Scan for the cell matching the given text and deliver its [X, Y] coordinate at center. 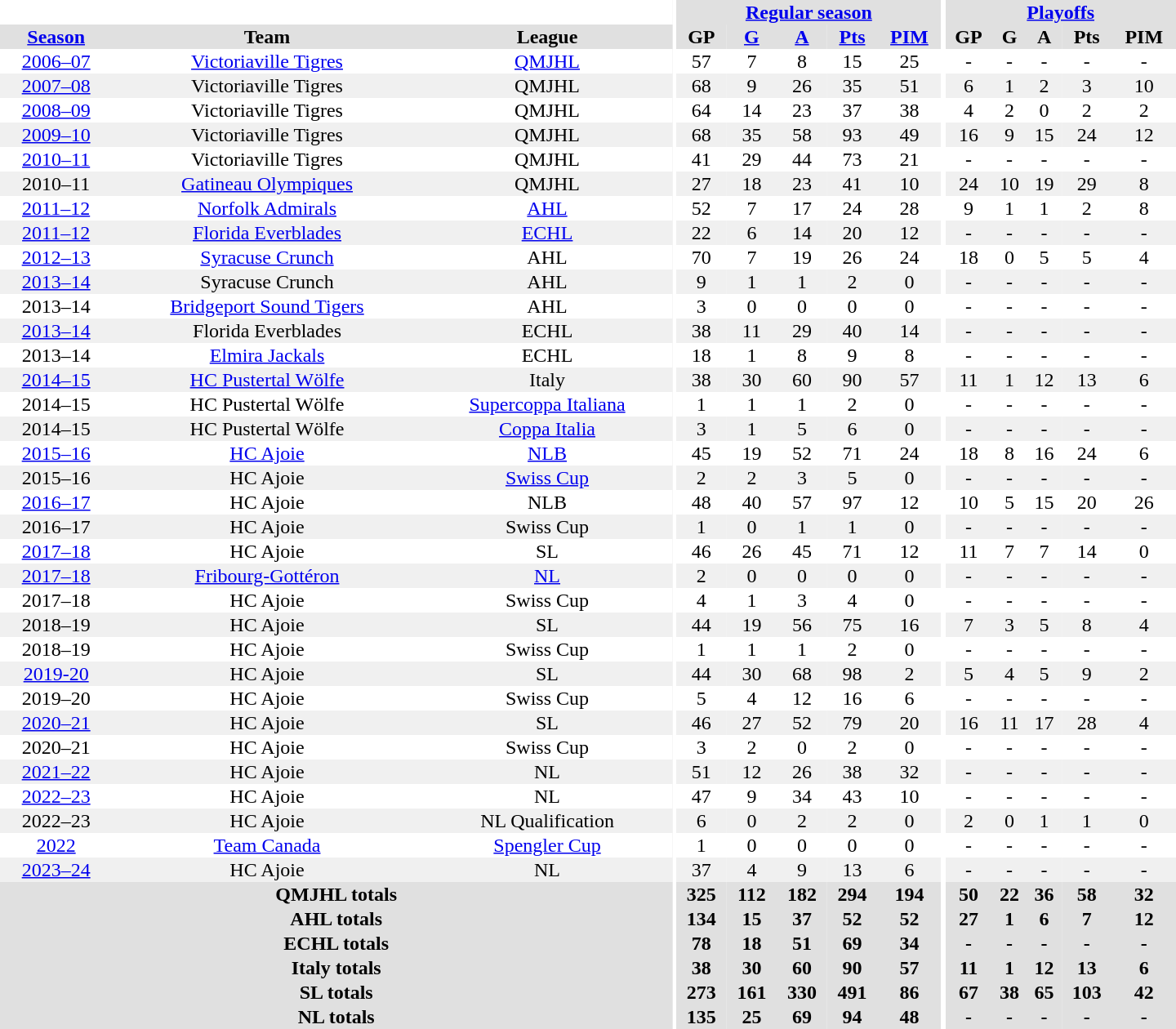
86 [909, 992]
73 [853, 159]
134 [702, 919]
79 [853, 723]
Season [56, 37]
65 [1044, 992]
194 [909, 894]
Fribourg-Gottéron [266, 576]
67 [969, 992]
98 [853, 674]
2006–07 [56, 61]
97 [853, 502]
49 [909, 135]
NL Qualification [547, 821]
78 [702, 943]
Team [266, 37]
325 [702, 894]
2022 [56, 845]
Italy [547, 380]
47 [702, 796]
2012–13 [56, 257]
Bridgeport Sound Tigers [266, 306]
94 [853, 1017]
42 [1143, 992]
Team Canada [266, 845]
21 [909, 159]
Gatineau Olympiques [266, 184]
QMJHL totals [336, 894]
75 [853, 625]
Supercoppa Italiana [547, 404]
294 [853, 894]
2008–09 [56, 110]
2021–22 [56, 772]
Spengler Cup [547, 845]
56 [802, 625]
64 [702, 110]
93 [853, 135]
273 [702, 992]
AHL totals [336, 919]
70 [702, 257]
Norfolk Admirals [266, 208]
Coppa Italia [547, 429]
2023–24 [56, 870]
Regular season [808, 12]
112 [752, 894]
ECHL totals [336, 943]
League [547, 37]
43 [853, 796]
135 [702, 1017]
2019-20 [56, 674]
Elmira Jackals [266, 355]
2009–10 [56, 135]
SL totals [336, 992]
330 [802, 992]
103 [1087, 992]
2007–08 [56, 86]
182 [802, 894]
Playoffs [1060, 12]
2019–20 [56, 698]
NL totals [336, 1017]
491 [853, 992]
Italy totals [336, 968]
161 [752, 992]
36 [1044, 894]
50 [969, 894]
